Pinpoint the cell where the given text exists, returning its [X, Y] midpoint coordinate. 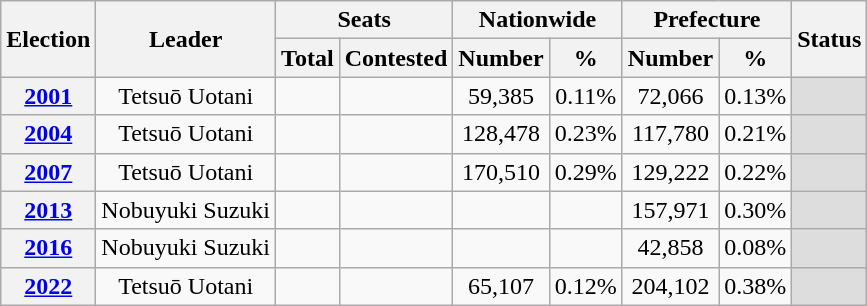
Total [308, 58]
129,222 [670, 172]
2022 [48, 286]
204,102 [670, 286]
Contested [396, 58]
42,858 [670, 248]
0.23% [586, 134]
Seats [364, 20]
Status [830, 39]
2007 [48, 172]
170,510 [501, 172]
0.38% [756, 286]
2001 [48, 96]
0.22% [756, 172]
0.08% [756, 248]
128,478 [501, 134]
0.29% [586, 172]
Prefecture [706, 20]
0.21% [756, 134]
Leader [186, 39]
2016 [48, 248]
2013 [48, 210]
0.13% [756, 96]
72,066 [670, 96]
Election [48, 39]
Nationwide [538, 20]
157,971 [670, 210]
59,385 [501, 96]
2004 [48, 134]
0.30% [756, 210]
117,780 [670, 134]
0.12% [586, 286]
65,107 [501, 286]
0.11% [586, 96]
